Return (x, y) of the center of cell containing provided text 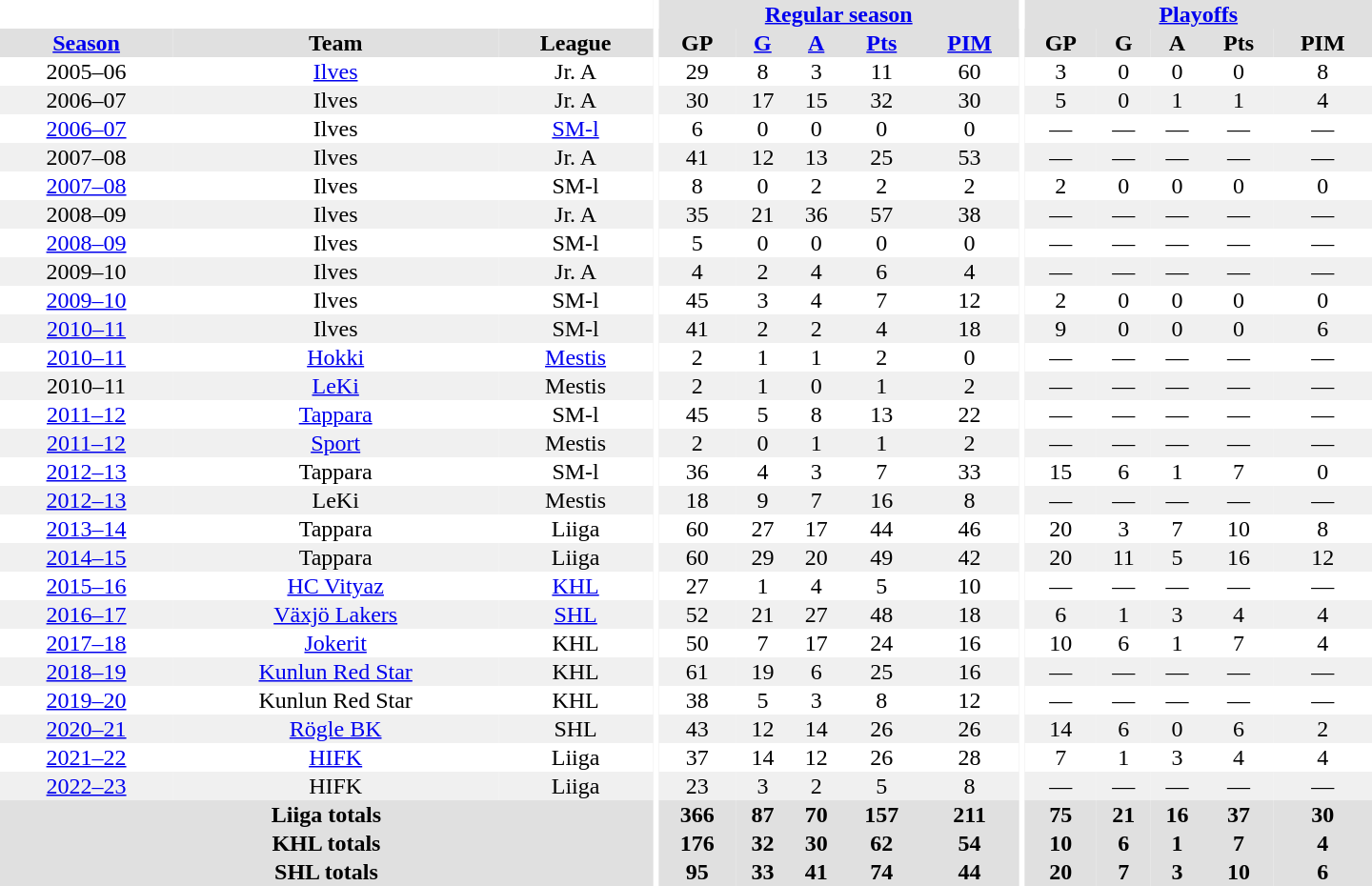
Team (335, 43)
50 (697, 643)
61 (697, 672)
75 (1061, 815)
2020–21 (86, 729)
46 (970, 529)
2005–06 (86, 71)
43 (697, 729)
53 (970, 157)
157 (882, 815)
62 (882, 843)
87 (762, 815)
366 (697, 815)
2017–18 (86, 643)
2018–19 (86, 672)
35 (697, 214)
2016–17 (86, 614)
Playoffs (1199, 14)
Hokki (335, 357)
211 (970, 815)
70 (817, 815)
57 (882, 214)
SHL totals (326, 872)
2013–14 (86, 529)
52 (697, 614)
176 (697, 843)
23 (697, 786)
Sport (335, 443)
22 (970, 414)
Växjö Lakers (335, 614)
Jokerit (335, 643)
2019–20 (86, 700)
Season (86, 43)
95 (697, 872)
24 (882, 643)
2022–23 (86, 786)
KHL totals (326, 843)
74 (882, 872)
48 (882, 614)
19 (762, 672)
2015–16 (86, 586)
League (575, 43)
2021–22 (86, 757)
54 (970, 843)
49 (882, 557)
42 (970, 557)
Regular season (838, 14)
28 (970, 757)
Rögle BK (335, 729)
HC Vityaz (335, 586)
2014–15 (86, 557)
Liiga totals (326, 815)
